Search for the cell housing the specified text and yield its [X, Y] center coordinate. 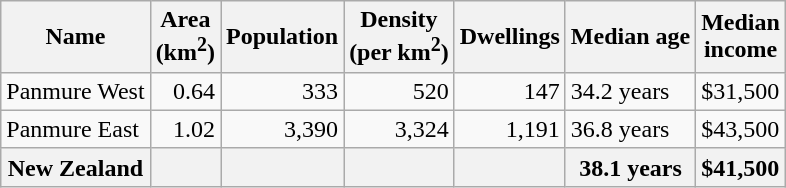
38.1 years [630, 167]
520 [400, 91]
3,324 [400, 129]
333 [282, 91]
$43,500 [741, 129]
Density(per km2) [400, 37]
Population [282, 37]
New Zealand [76, 167]
Medianincome [741, 37]
Area(km2) [185, 37]
Median age [630, 37]
3,390 [282, 129]
$41,500 [741, 167]
Panmure West [76, 91]
$31,500 [741, 91]
34.2 years [630, 91]
Dwellings [510, 37]
1.02 [185, 129]
0.64 [185, 91]
Name [76, 37]
Panmure East [76, 129]
147 [510, 91]
1,191 [510, 129]
36.8 years [630, 129]
